Determine the [X, Y] coordinate at the center of the cell enclosing the given text.  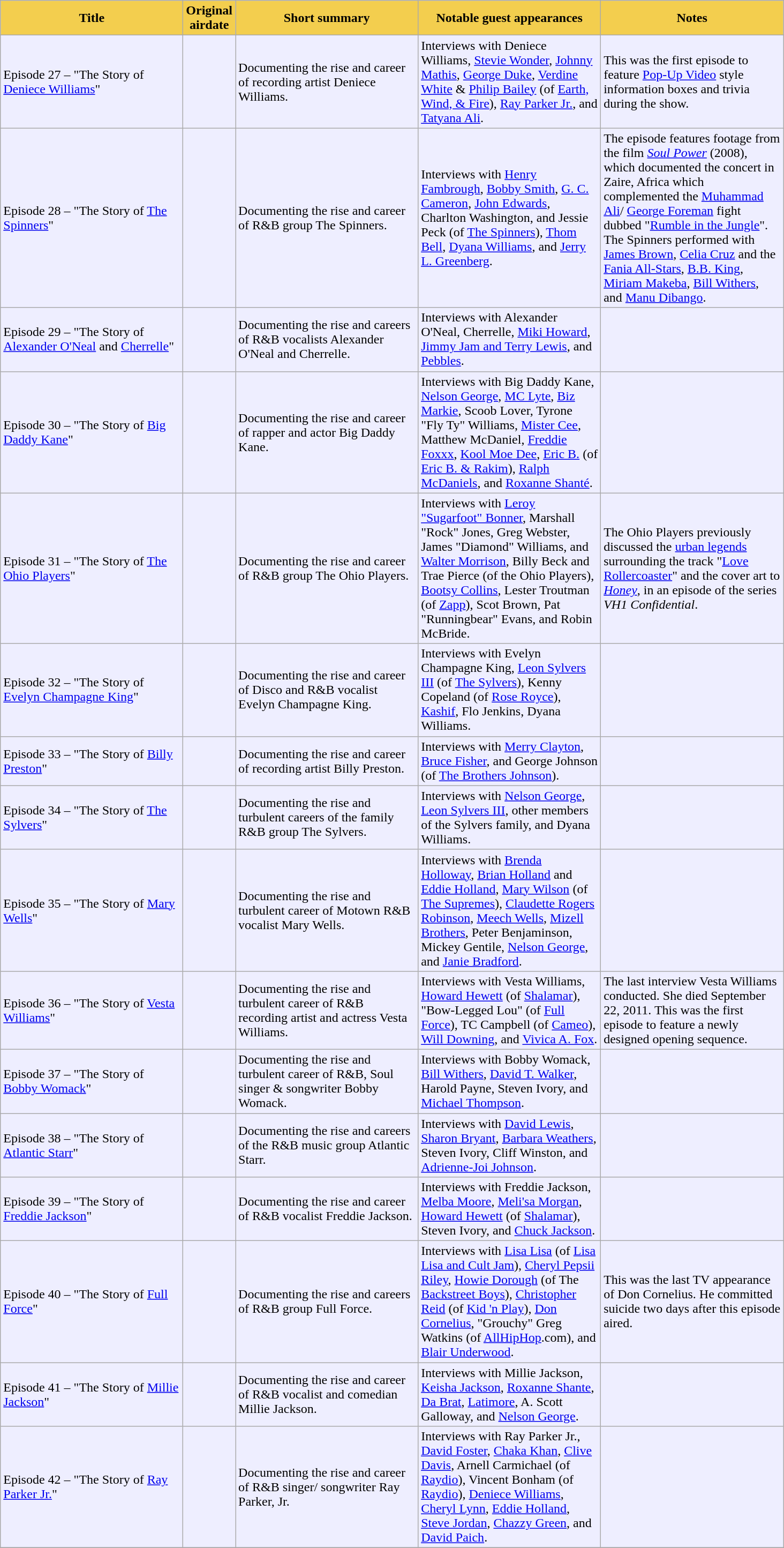
Documenting the rise and career of R&B singer/ songwriter Ray Parker, Jr. [327, 1487]
Interviews with David Lewis, Sharon Bryant, Barbara Weathers, Steven Ivory, Cliff Winston, and Adrienne-Joi Johnson. [510, 1146]
Original airdate [209, 18]
Documenting the rise and career of rapper and actor Big Daddy Kane. [327, 432]
Notes [692, 18]
Title [92, 18]
Interviews with Freddie Jackson, Melba Moore, Meli'sa Morgan, Howard Hewett (of Shalamar), Steven Ivory, and Chuck Jackson. [510, 1209]
Episode 30 – "The Story of Big Daddy Kane" [92, 432]
Episode 33 – "The Story of Billy Preston" [92, 761]
Documenting the rise and turbulent career of Motown R&B vocalist Mary Wells. [327, 910]
Episode 32 – "The Story of Evelyn Champagne King" [92, 690]
Documenting the rise and career of Disco and R&B vocalist Evelyn Champagne King. [327, 690]
Documenting the rise and career of R&B vocalist and comedian Millie Jackson. [327, 1394]
Documenting the rise and career of recording artist Deniece Williams. [327, 81]
Documenting the rise and turbulent career of R&B recording artist and actress Vesta Williams. [327, 1010]
Interviews with Millie Jackson, Keisha Jackson, Roxanne Shante, Da Brat, Latimore, A. Scott Galloway, and Nelson George. [510, 1394]
Episode 27 – "The Story of Deniece Williams" [92, 81]
Interviews with Alexander O'Neal, Cherrelle, Miki Howard, Jimmy Jam and Terry Lewis, and Pebbles. [510, 340]
Documenting the rise and careers of the R&B music group Atlantic Starr. [327, 1146]
Documenting the rise and career of R&B group The Ohio Players. [327, 568]
Documenting the rise and career of R&B vocalist Freddie Jackson. [327, 1209]
Notable guest appearances [510, 18]
Interviews with Nelson George, Leon Sylvers III, other members of the Sylvers family, and Dyana Williams. [510, 818]
Short summary [327, 18]
Episode 40 – "The Story of Full Force" [92, 1302]
Episode 42 – "The Story of Ray Parker Jr." [92, 1487]
Episode 28 – "The Story of The Spinners" [92, 218]
This was the last TV appearance of Don Cornelius. He committed suicide two days after this episode aired. [692, 1302]
Interviews with Bobby Womack, Bill Withers, David T. Walker, Harold Payne, Steven Ivory, and Michael Thompson. [510, 1081]
Episode 38 – "The Story of Atlantic Starr" [92, 1146]
Episode 41 – "The Story of Millie Jackson" [92, 1394]
Episode 37 – "The Story of Bobby Womack" [92, 1081]
Episode 39 – "The Story of Freddie Jackson" [92, 1209]
Episode 29 – "The Story of Alexander O'Neal and Cherrelle" [92, 340]
This was the first episode to feature Pop-Up Video style information boxes and trivia during the show. [692, 81]
Documenting the rise and career of recording artist Billy Preston. [327, 761]
Episode 31 – "The Story of The Ohio Players" [92, 568]
Episode 36 – "The Story of Vesta Williams" [92, 1010]
Documenting the rise and turbulent career of R&B, Soul singer & songwriter Bobby Womack. [327, 1081]
Documenting the rise and careers of R&B group Full Force. [327, 1302]
Documenting the rise and turbulent careers of the family R&B group The Sylvers. [327, 818]
Episode 35 – "The Story of Mary Wells" [92, 910]
Interviews with Evelyn Champagne King, Leon Sylvers III (of The Sylvers), Kenny Copeland (of Rose Royce), Kashif, Flo Jenkins, Dyana Williams. [510, 690]
Interviews with Merry Clayton, Bruce Fisher, and George Johnson (of The Brothers Johnson). [510, 761]
The last interview Vesta Williams conducted. She died September 22, 2011. This was the first episode to feature a newly designed opening sequence. [692, 1010]
Documenting the rise and careers of R&B vocalists Alexander O'Neal and Cherrelle. [327, 340]
Episode 34 – "The Story of The Sylvers" [92, 818]
Documenting the rise and career of R&B group The Spinners. [327, 218]
